Pinpoint the cell where the given text exists, returning its (X, Y) midpoint coordinate. 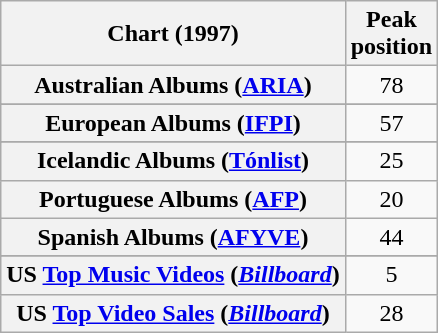
Chart (1997) (173, 34)
57 (391, 123)
Portuguese Albums (AFP) (173, 199)
20 (391, 199)
44 (391, 237)
5 (391, 275)
Peakposition (391, 34)
25 (391, 161)
European Albums (IFPI) (173, 123)
US Top Music Videos (Billboard) (173, 275)
US Top Video Sales (Billboard) (173, 313)
Australian Albums (ARIA) (173, 85)
Icelandic Albums (Tónlist) (173, 161)
Spanish Albums (AFYVE) (173, 237)
78 (391, 85)
28 (391, 313)
